Pinpoint the cell where the given text exists, returning its [X, Y] midpoint coordinate. 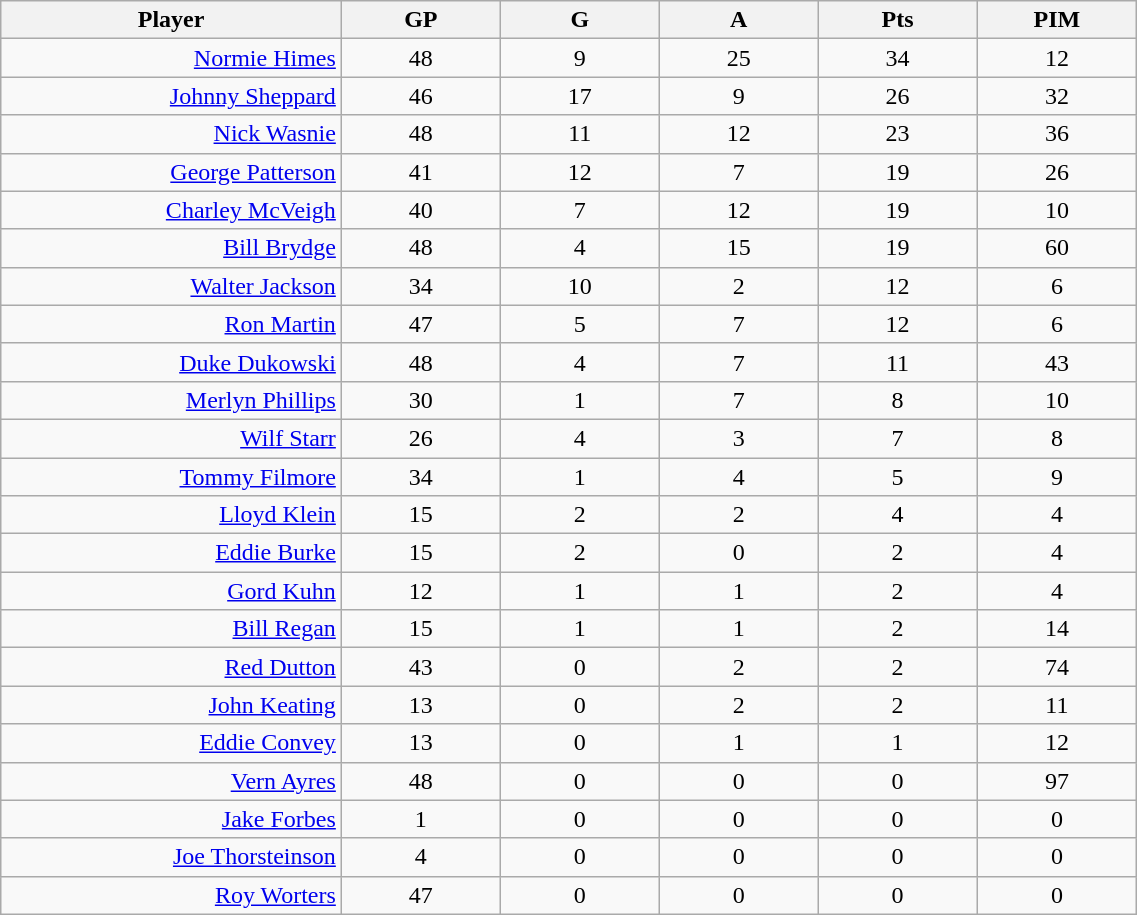
Johnny Sheppard [172, 96]
74 [1057, 667]
23 [898, 134]
Duke Dukowski [172, 362]
Eddie Burke [172, 553]
Charley McVeigh [172, 210]
John Keating [172, 705]
Bill Brydge [172, 248]
41 [420, 172]
Merlyn Phillips [172, 400]
30 [420, 400]
PIM [1057, 20]
Tommy Filmore [172, 477]
Jake Forbes [172, 819]
14 [1057, 629]
32 [1057, 96]
97 [1057, 781]
Vern Ayres [172, 781]
Player [172, 20]
A [738, 20]
G [580, 20]
Normie Himes [172, 58]
Wilf Starr [172, 438]
Walter Jackson [172, 286]
36 [1057, 134]
GP [420, 20]
Joe Thorsteinson [172, 857]
40 [420, 210]
Gord Kuhn [172, 591]
Ron Martin [172, 324]
17 [580, 96]
Eddie Convey [172, 743]
Red Dutton [172, 667]
25 [738, 58]
60 [1057, 248]
3 [738, 438]
Roy Worters [172, 895]
Bill Regan [172, 629]
46 [420, 96]
Pts [898, 20]
George Patterson [172, 172]
Nick Wasnie [172, 134]
Lloyd Klein [172, 515]
